Pinpoint the cell where the given text exists, returning its [x, y] midpoint coordinate. 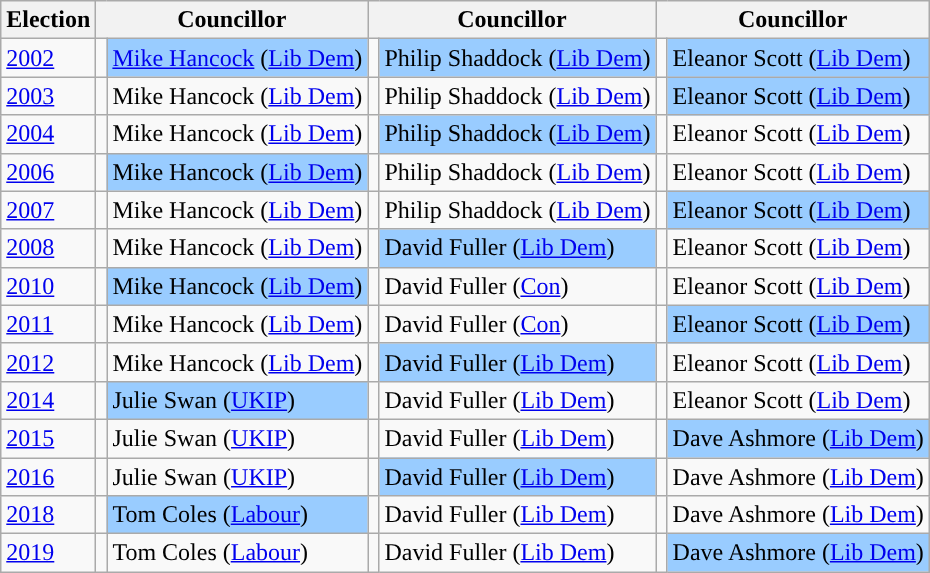
2006 [48, 172]
2002 [48, 58]
2012 [48, 362]
2016 [48, 477]
2018 [48, 515]
2019 [48, 553]
2007 [48, 210]
2004 [48, 134]
2011 [48, 324]
2008 [48, 248]
2014 [48, 400]
2003 [48, 96]
2010 [48, 286]
2015 [48, 438]
Election [48, 20]
